Return [x, y] of the center of cell containing provided text 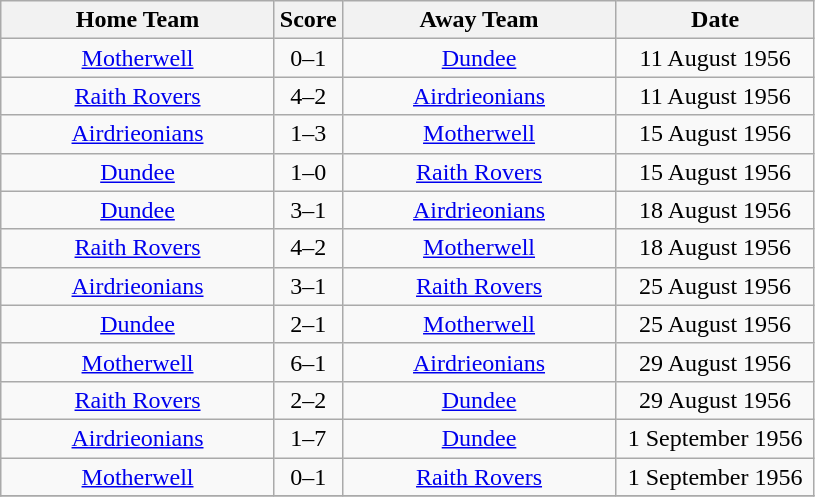
1–7 [308, 438]
1–0 [308, 172]
6–1 [308, 362]
Score [308, 20]
Date [716, 20]
Away Team [479, 20]
Home Team [138, 20]
1–3 [308, 134]
2–1 [308, 324]
2–2 [308, 400]
